Pinpoint the cell where the given text exists, returning its (x, y) midpoint coordinate. 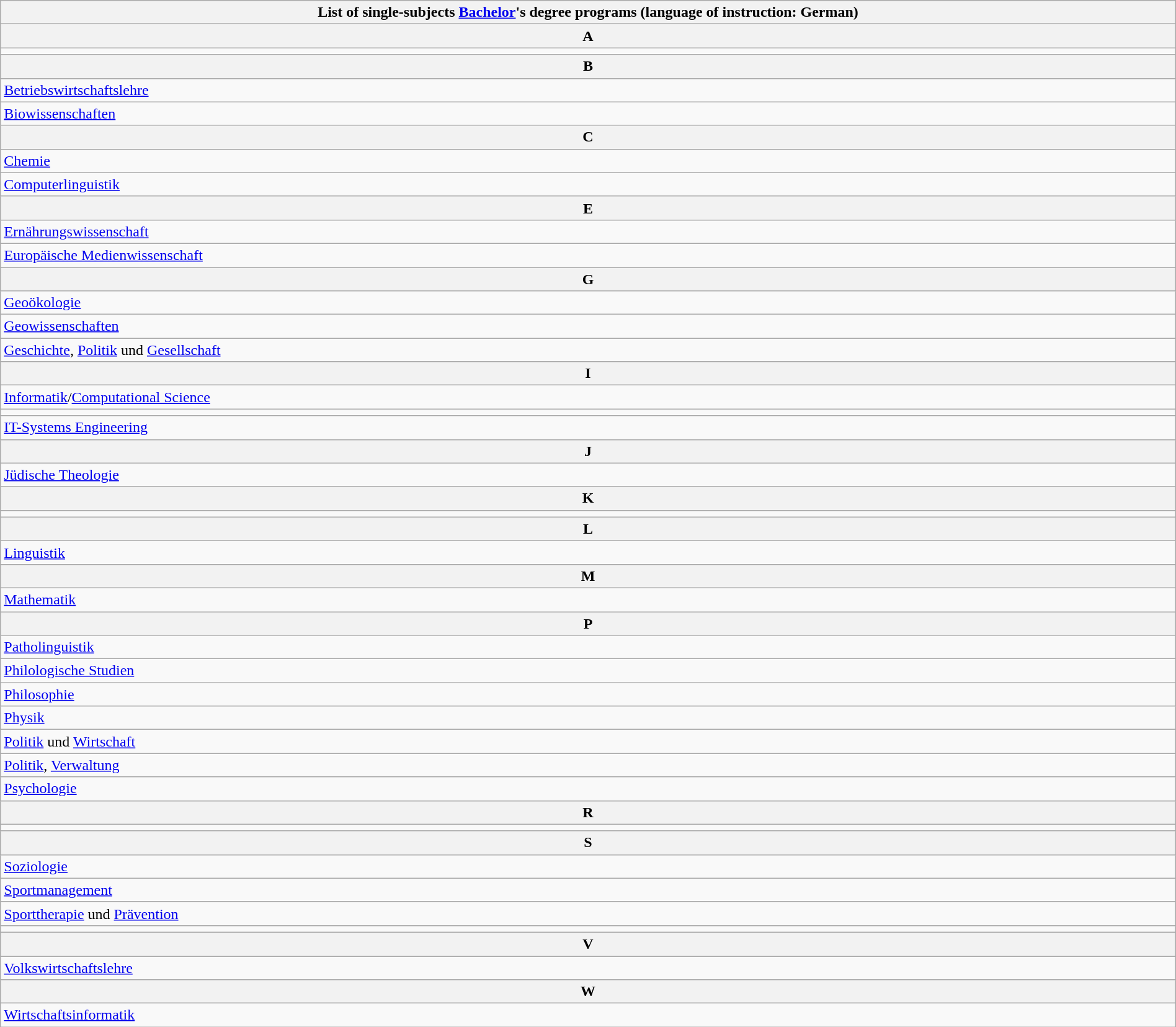
Biowissenschaften (588, 114)
Geschichte, Politik und Gesellschaft (588, 350)
Philosophie (588, 694)
Politik, Verwaltung (588, 765)
Ernährungswissenschaft (588, 231)
S (588, 843)
Jüdische Theologie (588, 475)
E (588, 208)
K (588, 498)
Mathematik (588, 599)
Soziologie (588, 866)
Geowissenschaften (588, 326)
P (588, 624)
Sporttherapie und Prävention (588, 913)
M (588, 576)
Physik (588, 718)
Volkswirtschaftslehre (588, 967)
J (588, 451)
R (588, 812)
Geoökologie (588, 303)
G (588, 279)
Informatik/Computational Science (588, 397)
A (588, 36)
L (588, 529)
Computerlinguistik (588, 184)
IT-Systems Engineering (588, 428)
Linguistik (588, 552)
Philologische Studien (588, 671)
Politik und Wirtschaft (588, 742)
Sportmanagement (588, 890)
List of single-subjects Bachelor's degree programs (language of instruction: German) (588, 12)
Europäische Medienwissenschaft (588, 255)
Wirtschaftsinformatik (588, 1015)
B (588, 66)
V (588, 944)
I (588, 374)
C (588, 137)
Patholinguistik (588, 647)
Betriebswirtschaftslehre (588, 90)
Psychologie (588, 789)
Chemie (588, 161)
W (588, 992)
